Locate the cell with the specified text and output its [x, y] center coordinate. 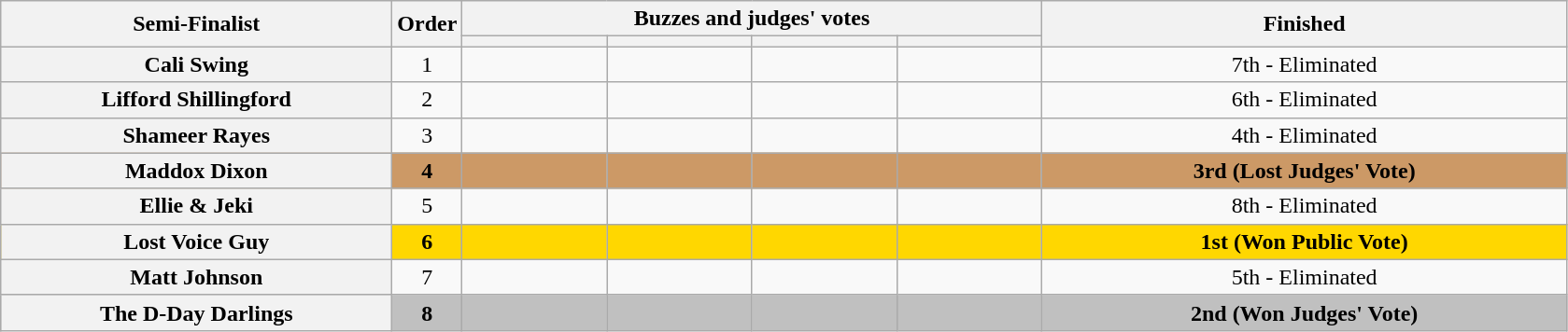
7 [428, 277]
Maddox Dixon [196, 171]
Matt Johnson [196, 277]
Lifford Shillingford [196, 100]
Lost Voice Guy [196, 242]
Buzzes and judges' votes [752, 19]
Semi-Finalist [196, 24]
1st (Won Public Vote) [1304, 242]
4th - Eliminated [1304, 135]
5 [428, 206]
Cali Swing [196, 64]
Order [428, 24]
Shameer Rayes [196, 135]
Finished [1304, 24]
4 [428, 171]
Ellie & Jeki [196, 206]
7th - Eliminated [1304, 64]
8 [428, 312]
6 [428, 242]
3 [428, 135]
5th - Eliminated [1304, 277]
6th - Eliminated [1304, 100]
2 [428, 100]
8th - Eliminated [1304, 206]
1 [428, 64]
2nd (Won Judges' Vote) [1304, 312]
The D-Day Darlings [196, 312]
3rd (Lost Judges' Vote) [1304, 171]
